For the text-containing cell, return its midpoint in (x, y) coordinate format. 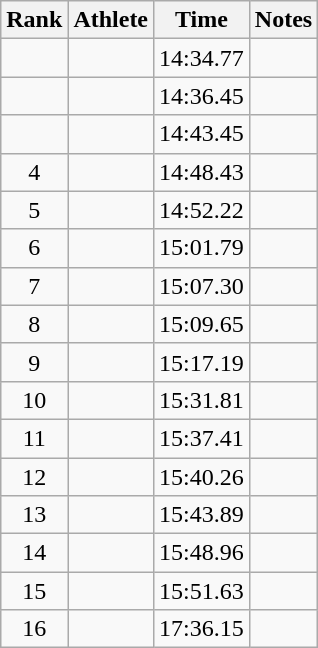
7 (34, 286)
4 (34, 172)
14:34.77 (202, 58)
15:01.79 (202, 248)
8 (34, 324)
10 (34, 400)
15:17.19 (202, 362)
Rank (34, 20)
14:52.22 (202, 210)
15:48.96 (202, 553)
11 (34, 438)
15:37.41 (202, 438)
14:36.45 (202, 96)
15:43.89 (202, 515)
17:36.15 (202, 629)
13 (34, 515)
15:09.65 (202, 324)
16 (34, 629)
14:43.45 (202, 134)
6 (34, 248)
15 (34, 591)
5 (34, 210)
Time (202, 20)
14 (34, 553)
15:31.81 (202, 400)
12 (34, 477)
Notes (283, 20)
15:51.63 (202, 591)
15:40.26 (202, 477)
15:07.30 (202, 286)
9 (34, 362)
Athlete (111, 20)
14:48.43 (202, 172)
